Detect which cell encompasses the target text, then output its (x, y) center coordinate. 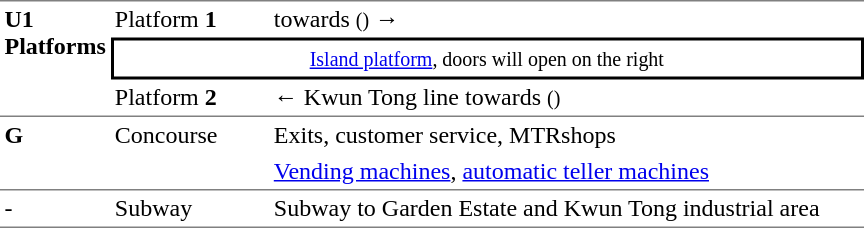
Platform 2 (190, 99)
Island platform, doors will open on the right (486, 59)
Exits, customer service, MTRshops (566, 135)
G (55, 154)
U1Platforms (55, 58)
Concourse (190, 154)
Subway (190, 209)
- (55, 209)
towards () → (566, 19)
Platform 1 (190, 19)
Vending machines, automatic teller machines (566, 172)
Subway to Garden Estate and Kwun Tong industrial area (566, 209)
← Kwun Tong line towards () (566, 99)
